Scan for the cell matching the given text and deliver its (X, Y) coordinate at center. 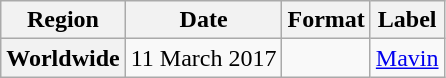
Region (63, 20)
11 March 2017 (204, 58)
Format (326, 20)
Label (407, 20)
Worldwide (63, 58)
Date (204, 20)
Mavin (407, 58)
